Find where the given text appears and provide that cell's center as [x, y] coordinate. 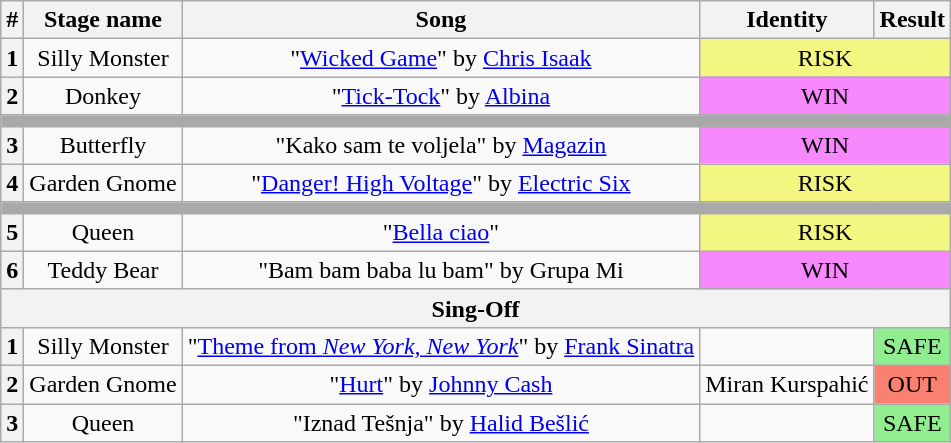
6 [12, 270]
# [12, 20]
Butterfly [103, 145]
Miran Kurspahić [787, 384]
"Theme from New York, New York" by Frank Sinatra [441, 346]
"Tick-Tock" by Albina [441, 96]
"Bella ciao" [441, 232]
"Bam bam baba lu bam" by Grupa Mi [441, 270]
Sing-Off [476, 308]
Stage name [103, 20]
4 [12, 183]
"Iznad Tešnja" by Halid Bešlić [441, 423]
"Hurt" by Johnny Cash [441, 384]
"Wicked Game" by Chris Isaak [441, 58]
5 [12, 232]
Result [912, 20]
Donkey [103, 96]
Identity [787, 20]
OUT [912, 384]
"Danger! High Voltage" by Electric Six [441, 183]
"Kako sam te voljela" by Magazin [441, 145]
Teddy Bear [103, 270]
Song [441, 20]
